Capture the cell that displays the provided text and extract its [x, y] central coordinate. 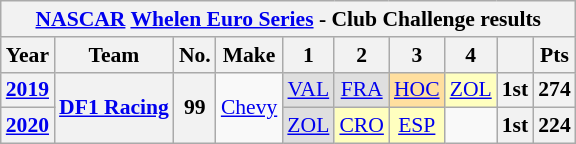
FRA [362, 90]
DF1 Racing [114, 108]
99 [195, 108]
Pts [554, 55]
274 [554, 90]
VAL [308, 90]
3 [417, 55]
CRO [362, 126]
Team [114, 55]
No. [195, 55]
NASCAR Whelen Euro Series - Club Challenge results [288, 19]
ESP [417, 126]
224 [554, 126]
Year [28, 55]
2020 [28, 126]
1 [308, 55]
4 [471, 55]
2 [362, 55]
Make [249, 55]
HOC [417, 90]
Chevy [249, 108]
2019 [28, 90]
